Scan for the cell matching the given text and deliver its (x, y) coordinate at center. 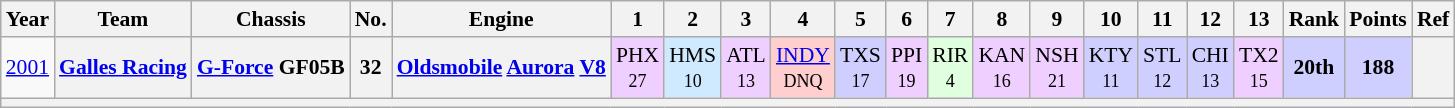
PHX27 (638, 68)
1 (638, 19)
32 (371, 68)
RIR4 (950, 68)
13 (1259, 19)
ATL13 (746, 68)
HMS10 (692, 68)
G-Force GF05B (271, 68)
20th (1314, 68)
No. (371, 19)
3 (746, 19)
KAN16 (1002, 68)
TX215 (1259, 68)
Oldsmobile Aurora V8 (502, 68)
11 (1162, 19)
7 (950, 19)
Team (123, 19)
Year (28, 19)
8 (1002, 19)
STL12 (1162, 68)
Chassis (271, 19)
12 (1210, 19)
2001 (28, 68)
INDYDNQ (803, 68)
TXS17 (860, 68)
Engine (502, 19)
9 (1056, 19)
10 (1111, 19)
2 (692, 19)
KTY11 (1111, 68)
6 (906, 19)
4 (803, 19)
5 (860, 19)
Galles Racing (123, 68)
NSH21 (1056, 68)
Ref (1433, 19)
188 (1378, 68)
CHI13 (1210, 68)
Points (1378, 19)
Rank (1314, 19)
PPI19 (906, 68)
